Determine the (X, Y) coordinate at the center of the cell enclosing the given text.  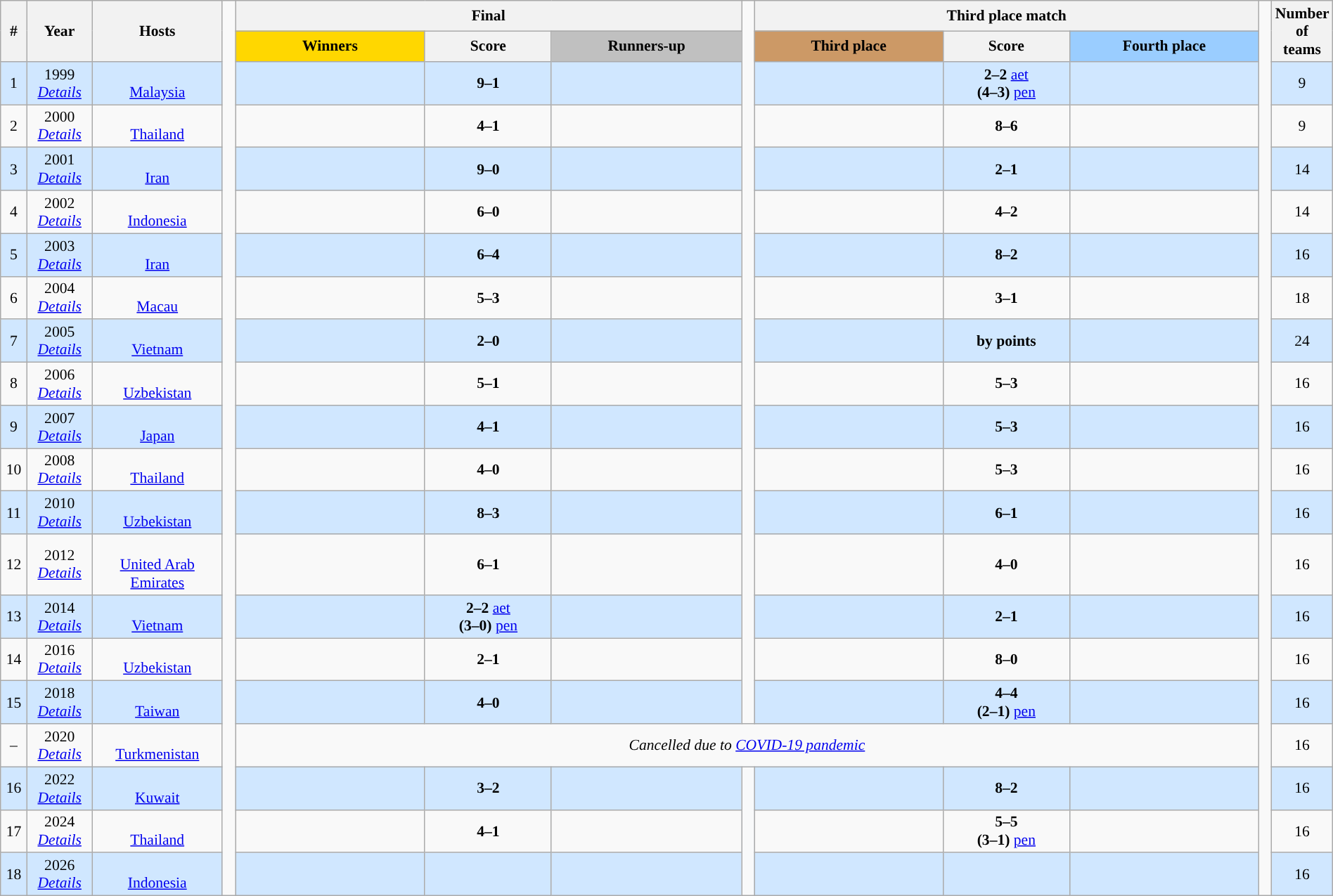
15 (14, 703)
12 (14, 565)
6–0 (488, 212)
United Arab Emirates (157, 565)
2000Details (59, 126)
8–0 (1006, 659)
8–3 (488, 513)
3 (14, 169)
1999Details (59, 83)
2018Details (59, 703)
11 (14, 513)
2008Details (59, 469)
13 (14, 617)
8 (14, 384)
Fourth place (1164, 46)
Runners-up (646, 46)
Cancelled due to COVID-19 pandemic (747, 745)
2003Details (59, 254)
Third place (849, 46)
by points (1006, 342)
2007Details (59, 427)
Japan (157, 427)
2026Details (59, 874)
2001Details (59, 169)
Turkmenistan (157, 745)
5–5(3–1) pen (1006, 831)
3–2 (488, 788)
5–1 (488, 384)
2–2 aet(4–3) pen (1006, 83)
– (14, 745)
6–4 (488, 254)
2020Details (59, 745)
# (14, 31)
2–2 aet(3–0) pen (488, 617)
2 (14, 126)
9–0 (488, 169)
Final (489, 15)
Kuwait (157, 788)
9–1 (488, 83)
24 (1302, 342)
10 (14, 469)
2005Details (59, 342)
1 (14, 83)
Number of teams (1302, 31)
8–6 (1006, 126)
2010Details (59, 513)
2012Details (59, 565)
5 (14, 254)
Hosts (157, 31)
6 (14, 298)
Winners (330, 46)
4–4(2–1) pen (1006, 703)
Malaysia (157, 83)
2002Details (59, 212)
Third place match (1007, 15)
3–1 (1006, 298)
2016Details (59, 659)
2024Details (59, 831)
4–2 (1006, 212)
Macau (157, 298)
7 (14, 342)
2014Details (59, 617)
17 (14, 831)
Taiwan (157, 703)
4 (14, 212)
2022Details (59, 788)
2004Details (59, 298)
2006Details (59, 384)
2–0 (488, 342)
Year (59, 31)
